Provide the (x, y) coordinate of the cell's center where the given text is located.  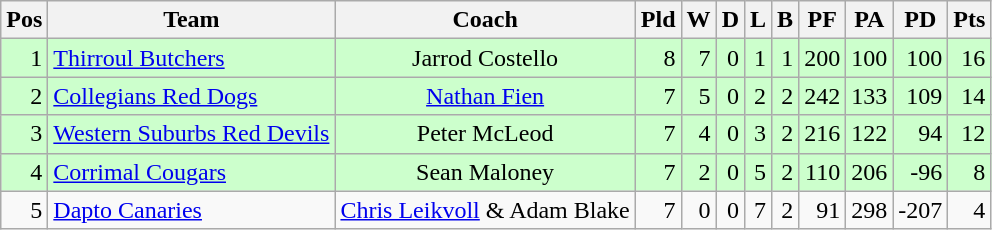
Pld (658, 20)
110 (822, 172)
PF (822, 20)
16 (970, 58)
94 (920, 134)
Corrimal Cougars (192, 172)
242 (822, 96)
D (730, 20)
B (786, 20)
Nathan Fien (485, 96)
12 (970, 134)
Pts (970, 20)
-96 (920, 172)
Jarrod Costello (485, 58)
-207 (920, 210)
122 (870, 134)
Dapto Canaries (192, 210)
Pos (24, 20)
133 (870, 96)
L (758, 20)
Peter McLeod (485, 134)
Chris Leikvoll & Adam Blake (485, 210)
Thirroul Butchers (192, 58)
109 (920, 96)
PA (870, 20)
PD (920, 20)
Team (192, 20)
200 (822, 58)
Western Suburbs Red Devils (192, 134)
298 (870, 210)
W (698, 20)
14 (970, 96)
206 (870, 172)
216 (822, 134)
Sean Maloney (485, 172)
91 (822, 210)
Coach (485, 20)
Collegians Red Dogs (192, 96)
